Return [x, y] of the center of cell containing provided text 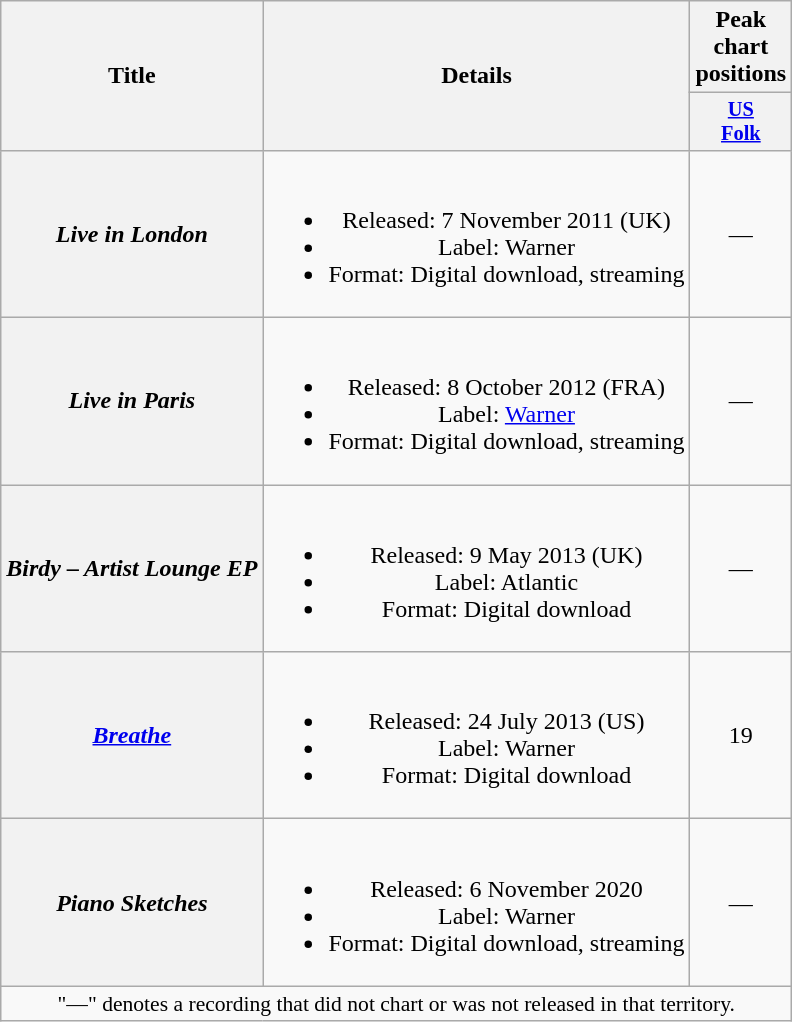
Released: 9 May 2013 (UK)Label: AtlanticFormat: Digital download [476, 568]
Released: 8 October 2012 (FRA)Label: WarnerFormat: Digital download, streaming [476, 402]
"—" denotes a recording that did not chart or was not released in that territory. [396, 1004]
Piano Sketches [132, 902]
Title [132, 76]
19 [741, 736]
Details [476, 76]
Released: 7 November 2011 (UK)Label: WarnerFormat: Digital download, streaming [476, 234]
Breathe [132, 736]
USFolk [741, 122]
Released: 6 November 2020Label: WarnerFormat: Digital download, streaming [476, 902]
Live in Paris [132, 402]
Live in London [132, 234]
Birdy – Artist Lounge EP [132, 568]
Peak chart positions [741, 47]
Released: 24 July 2013 (US)Label: WarnerFormat: Digital download [476, 736]
